Return the (x, y) coordinate for the center point of the cell that contains the specified text.  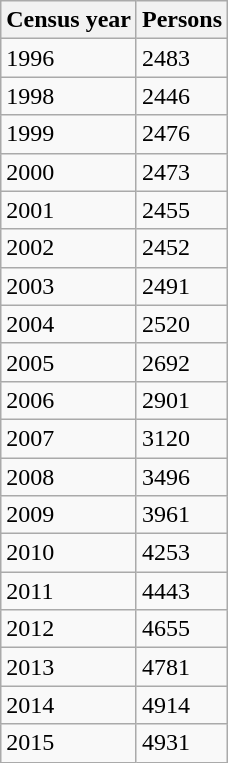
2473 (182, 172)
2476 (182, 134)
1999 (69, 134)
2483 (182, 58)
2452 (182, 248)
3961 (182, 515)
4931 (182, 743)
3120 (182, 438)
Persons (182, 20)
3496 (182, 477)
4253 (182, 553)
1998 (69, 96)
2006 (69, 400)
2901 (182, 400)
2014 (69, 705)
2692 (182, 362)
4443 (182, 591)
2520 (182, 324)
2004 (69, 324)
2011 (69, 591)
4914 (182, 705)
2000 (69, 172)
1996 (69, 58)
2002 (69, 248)
4781 (182, 667)
2491 (182, 286)
2009 (69, 515)
4655 (182, 629)
2001 (69, 210)
2008 (69, 477)
2446 (182, 96)
2005 (69, 362)
2015 (69, 743)
2012 (69, 629)
2455 (182, 210)
Census year (69, 20)
2013 (69, 667)
2010 (69, 553)
2007 (69, 438)
2003 (69, 286)
